From the cell containing the given text, extract its center point as [x, y] coordinate. 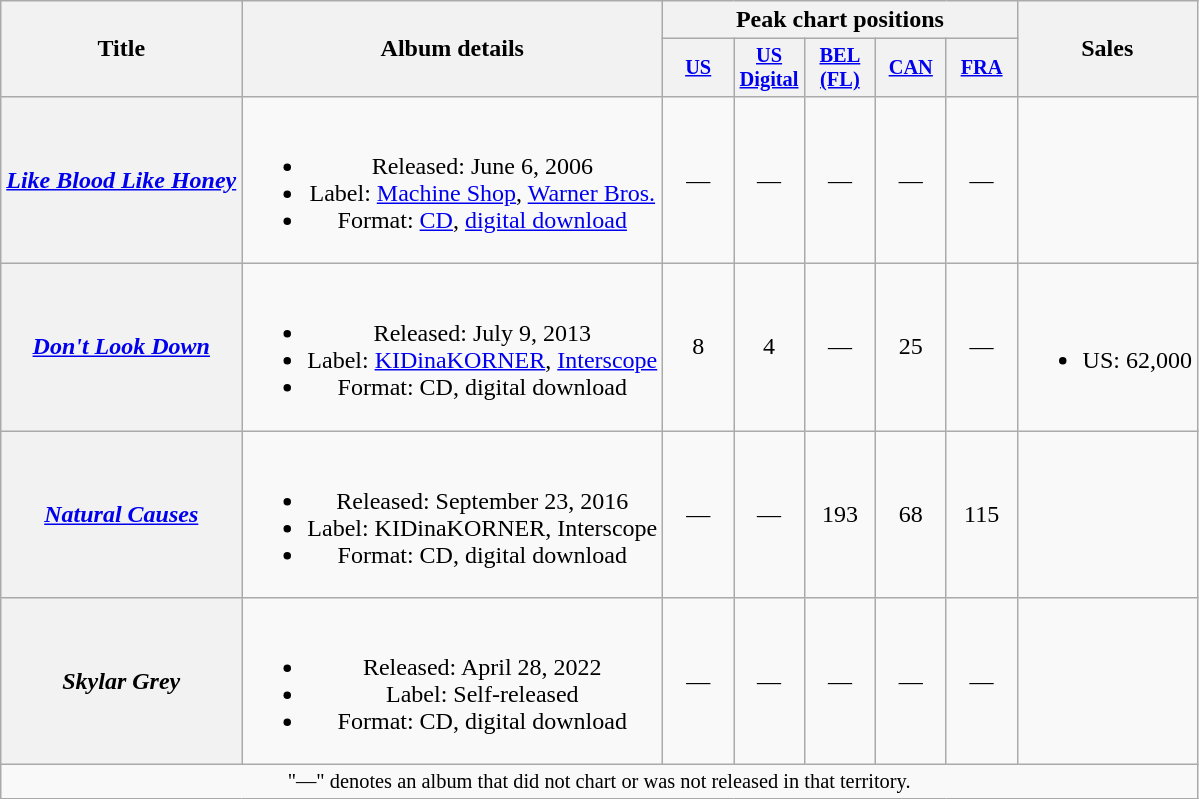
Album details [452, 49]
US [698, 68]
US: 62,000 [1107, 348]
68 [910, 514]
BEL(FL) [840, 68]
CAN [910, 68]
Don't Look Down [122, 348]
4 [770, 348]
25 [910, 348]
Like Blood Like Honey [122, 180]
Skylar Grey [122, 682]
Peak chart positions [840, 20]
Title [122, 49]
Released: July 9, 2013Label: KIDinaKORNER, InterscopeFormat: CD, digital download [452, 348]
Released: June 6, 2006Label: Machine Shop, Warner Bros.Format: CD, digital download [452, 180]
Natural Causes [122, 514]
USDigital [770, 68]
Sales [1107, 49]
193 [840, 514]
"—" denotes an album that did not chart or was not released in that territory. [600, 782]
Released: September 23, 2016Label: KIDinaKORNER, InterscopeFormat: CD, digital download [452, 514]
8 [698, 348]
Released: April 28, 2022Label: Self-releasedFormat: CD, digital download [452, 682]
115 [982, 514]
FRA [982, 68]
